Identify which cell holds the provided text, then report its [x, y] central coordinate. 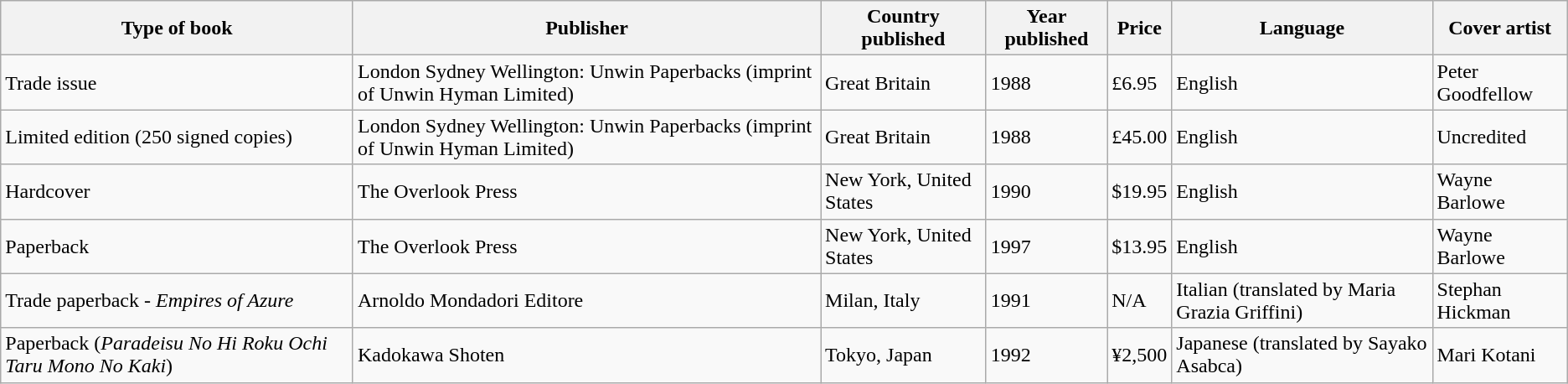
N/A [1139, 300]
Paperback (Paradeisu No Hi Roku Ochi Taru Mono No Kaki) [178, 355]
Publisher [586, 29]
Japanese (translated by Sayako Asabca) [1302, 355]
Milan, Italy [904, 300]
Italian (translated by Maria Grazia Griffini) [1302, 300]
1990 [1047, 191]
1992 [1047, 355]
Trade issue [178, 82]
Arnoldo Mondadori Editore [586, 300]
Year published [1047, 29]
Tokyo, Japan [904, 355]
Price [1139, 29]
Hardcover [178, 191]
Peter Goodfellow [1499, 82]
£6.95 [1139, 82]
1991 [1047, 300]
£45.00 [1139, 138]
Stephan Hickman [1499, 300]
1997 [1047, 246]
Trade paperback - Empires of Azure [178, 300]
Cover artist [1499, 29]
$13.95 [1139, 246]
Limited edition (250 signed copies) [178, 138]
Uncredited [1499, 138]
Paperback [178, 246]
Type of book [178, 29]
$19.95 [1139, 191]
Kadokawa Shoten [586, 355]
¥2,500 [1139, 355]
Country published [904, 29]
Language [1302, 29]
Mari Kotani [1499, 355]
